Search for the cell housing the specified text and yield its (x, y) center coordinate. 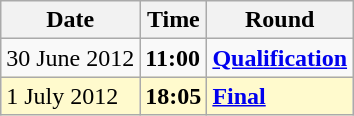
18:05 (174, 96)
Date (70, 20)
1 July 2012 (70, 96)
Qualification (280, 58)
Time (174, 20)
11:00 (174, 58)
30 June 2012 (70, 58)
Final (280, 96)
Round (280, 20)
